Detect which cell encompasses the target text, then output its (X, Y) center coordinate. 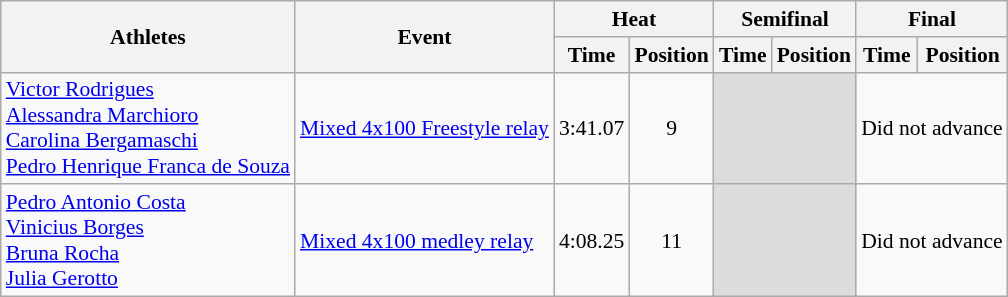
9 (671, 128)
Pedro Antonio CostaVinicius BorgesBruna RochaJulia Gerotto (148, 241)
4:08.25 (592, 241)
Semifinal (785, 19)
Mixed 4x100 medley relay (424, 241)
Victor RodriguesAlessandra MarchioroCarolina BergamaschiPedro Henrique Franca de Souza (148, 128)
Event (424, 36)
Athletes (148, 36)
Mixed 4x100 Freestyle relay (424, 128)
Final (932, 19)
11 (671, 241)
Heat (634, 19)
3:41.07 (592, 128)
